Find where the given text appears and provide that cell's center as (X, Y) coordinate. 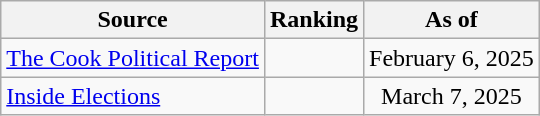
Ranking (314, 20)
As of (452, 20)
The Cook Political Report (133, 58)
February 6, 2025 (452, 58)
Inside Elections (133, 96)
March 7, 2025 (452, 96)
Source (133, 20)
